Extract the (X, Y) coordinate from the center of the cell holding the provided text.  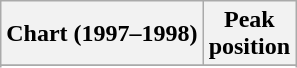
Peakposition (249, 34)
Chart (1997–1998) (102, 34)
